Return [X, Y] of the center of cell containing provided text 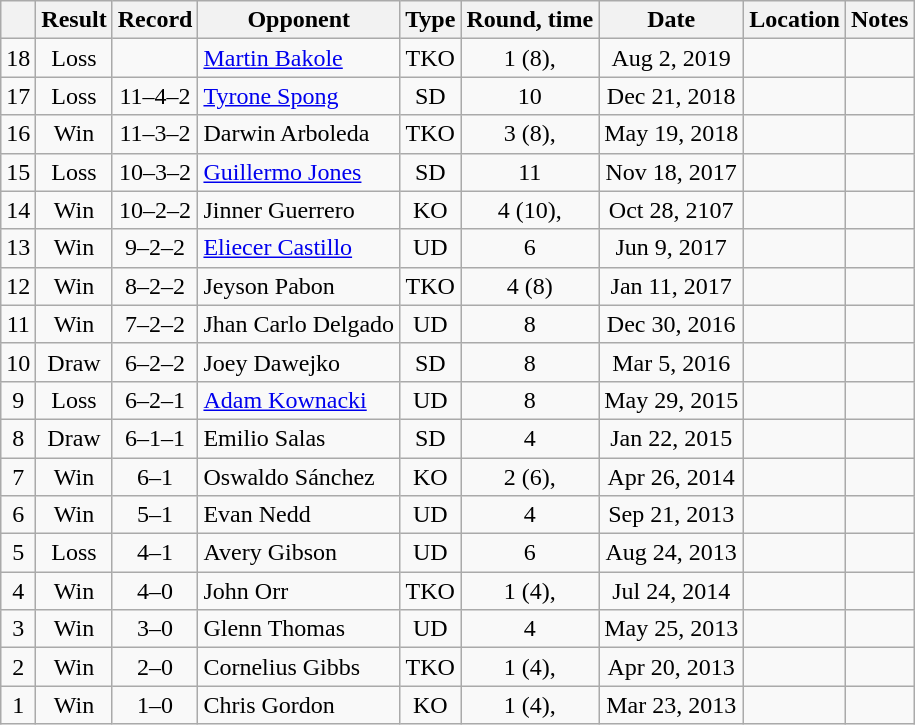
Dec 21, 2018 [672, 96]
May 29, 2015 [672, 400]
6–1 [155, 477]
Cornelius Gibbs [299, 667]
9 [18, 400]
Chris Gordon [299, 705]
Jun 9, 2017 [672, 248]
2 [18, 667]
1–0 [155, 705]
Record [155, 20]
Darwin Arboleda [299, 134]
8–2–2 [155, 286]
3 [18, 629]
Notes [879, 20]
10–3–2 [155, 172]
Martin Bakole [299, 58]
11–3–2 [155, 134]
3–0 [155, 629]
10–2–2 [155, 210]
Jul 24, 2014 [672, 591]
5–1 [155, 515]
Date [672, 20]
John Orr [299, 591]
4 (10), [530, 210]
18 [18, 58]
Oct 28, 2107 [672, 210]
Round, time [530, 20]
Type [430, 20]
Mar 23, 2013 [672, 705]
3 (8), [530, 134]
Jeyson Pabon [299, 286]
Apr 20, 2013 [672, 667]
May 19, 2018 [672, 134]
Apr 26, 2014 [672, 477]
Guillermo Jones [299, 172]
4–1 [155, 553]
2 (6), [530, 477]
Jhan Carlo Delgado [299, 324]
7–2–2 [155, 324]
16 [18, 134]
Aug 24, 2013 [672, 553]
Aug 2, 2019 [672, 58]
6–2–1 [155, 400]
12 [18, 286]
6–1–1 [155, 438]
Dec 30, 2016 [672, 324]
Adam Kownacki [299, 400]
Joey Dawejko [299, 362]
5 [18, 553]
Tyrone Spong [299, 96]
6–2–2 [155, 362]
Jinner Guerrero [299, 210]
Avery Gibson [299, 553]
Jan 11, 2017 [672, 286]
Result [74, 20]
4–0 [155, 591]
Eliecer Castillo [299, 248]
Opponent [299, 20]
11–4–2 [155, 96]
Evan Nedd [299, 515]
9–2–2 [155, 248]
1 (8), [530, 58]
7 [18, 477]
Oswaldo Sánchez [299, 477]
May 25, 2013 [672, 629]
Mar 5, 2016 [672, 362]
Location [795, 20]
1 [18, 705]
14 [18, 210]
2–0 [155, 667]
17 [18, 96]
4 (8) [530, 286]
13 [18, 248]
Emilio Salas [299, 438]
Nov 18, 2017 [672, 172]
Jan 22, 2015 [672, 438]
15 [18, 172]
Glenn Thomas [299, 629]
Sep 21, 2013 [672, 515]
